Detect which cell encompasses the target text, then output its (X, Y) center coordinate. 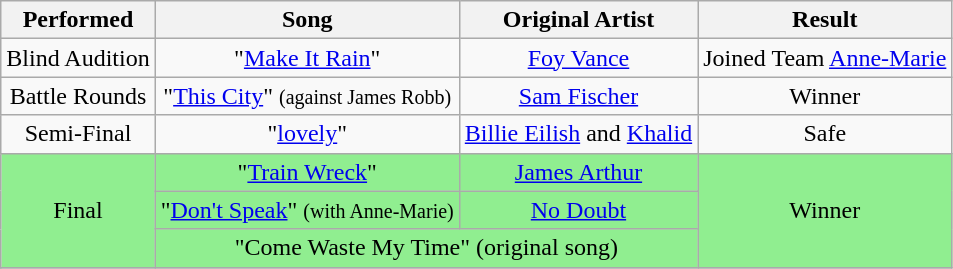
Final (78, 210)
Blind Audition (78, 58)
Song (307, 20)
Result (825, 20)
Battle Rounds (78, 96)
"Make It Rain" (307, 58)
Original Artist (578, 20)
"This City" (against James Robb) (307, 96)
No Doubt (578, 210)
James Arthur (578, 172)
Semi-Final (78, 134)
Sam Fischer (578, 96)
"Come Waste My Time" (original song) (426, 248)
"Don't Speak" (with Anne-Marie) (307, 210)
Billie Eilish and Khalid (578, 134)
Joined Team Anne-Marie (825, 58)
Safe (825, 134)
"Train Wreck" (307, 172)
"lovely" (307, 134)
Foy Vance (578, 58)
Performed (78, 20)
